Return the [x, y] coordinate for the center point of the cell that contains the specified text.  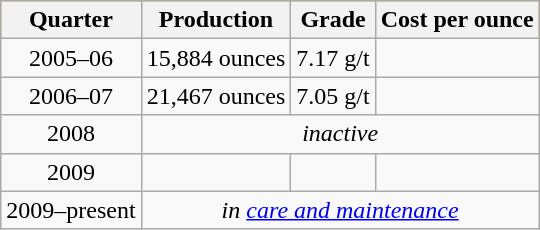
Cost per ounce [457, 20]
2005–06 [71, 58]
2006–07 [71, 96]
in care and maintenance [340, 210]
15,884 ounces [216, 58]
2009–present [71, 210]
7.17 g/t [333, 58]
2008 [71, 134]
inactive [340, 134]
Quarter [71, 20]
Production [216, 20]
21,467 ounces [216, 96]
Grade [333, 20]
7.05 g/t [333, 96]
2009 [71, 172]
